Capture the cell that displays the provided text and extract its [X, Y] central coordinate. 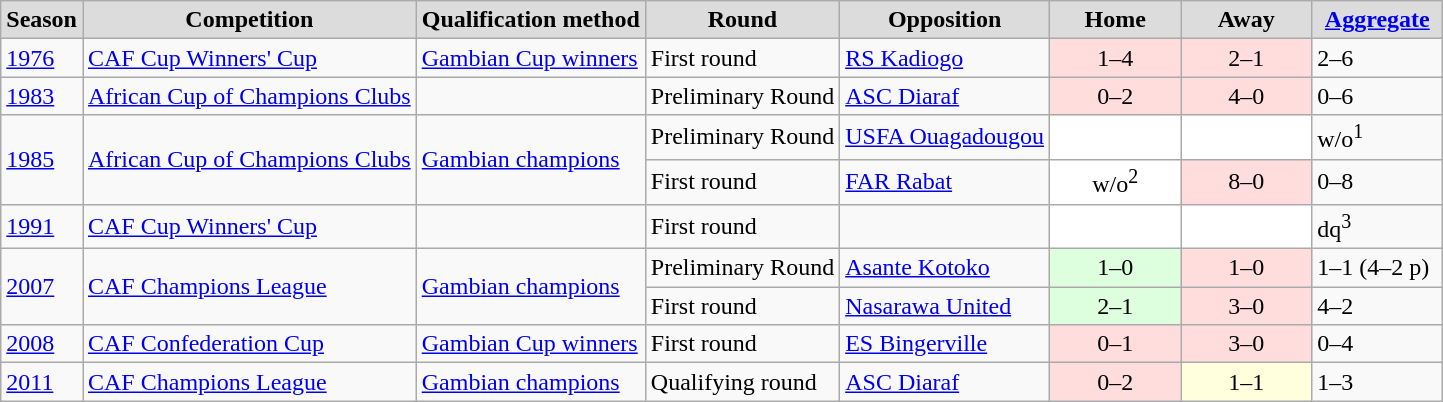
USFA Ouagadougou [945, 138]
1991 [42, 226]
0–6 [1378, 96]
0–1 [1116, 344]
ES Bingerville [945, 344]
w/o1 [1378, 138]
Away [1246, 20]
1–3 [1378, 382]
0–4 [1378, 344]
4–0 [1246, 96]
1976 [42, 58]
2008 [42, 344]
Round [742, 20]
CAF Confederation Cup [249, 344]
0–8 [1378, 182]
1–4 [1116, 58]
Qualifying round [742, 382]
2007 [42, 287]
4–2 [1378, 306]
Qualification method [530, 20]
w/o2 [1116, 182]
Aggregate [1378, 20]
Asante Kotoko [945, 268]
Nasarawa United [945, 306]
1985 [42, 160]
1983 [42, 96]
1–1 (4–2 p) [1378, 268]
Season [42, 20]
Home [1116, 20]
Opposition [945, 20]
RS Kadiogo [945, 58]
2011 [42, 382]
FAR Rabat [945, 182]
Competition [249, 20]
1–1 [1246, 382]
dq3 [1378, 226]
8–0 [1246, 182]
2–6 [1378, 58]
